Determine the [x, y] coordinate at the center of the cell enclosing the given text.  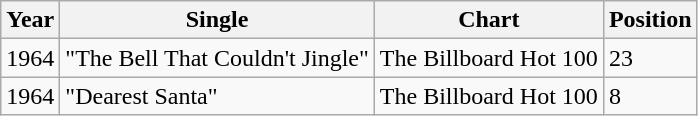
Single [218, 20]
8 [650, 96]
Year [30, 20]
"The Bell That Couldn't Jingle" [218, 58]
Chart [488, 20]
"Dearest Santa" [218, 96]
Position [650, 20]
23 [650, 58]
